Find where the given text appears and provide that cell's center as (X, Y) coordinate. 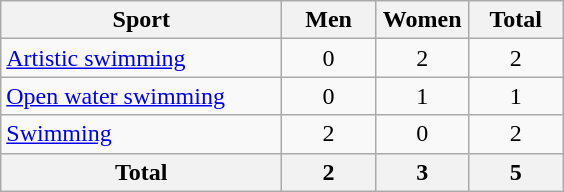
Swimming (142, 134)
Open water swimming (142, 96)
Women (422, 20)
Men (329, 20)
5 (516, 172)
Sport (142, 20)
3 (422, 172)
Artistic swimming (142, 58)
